Locate the cell with the specified text and output its [X, Y] center coordinate. 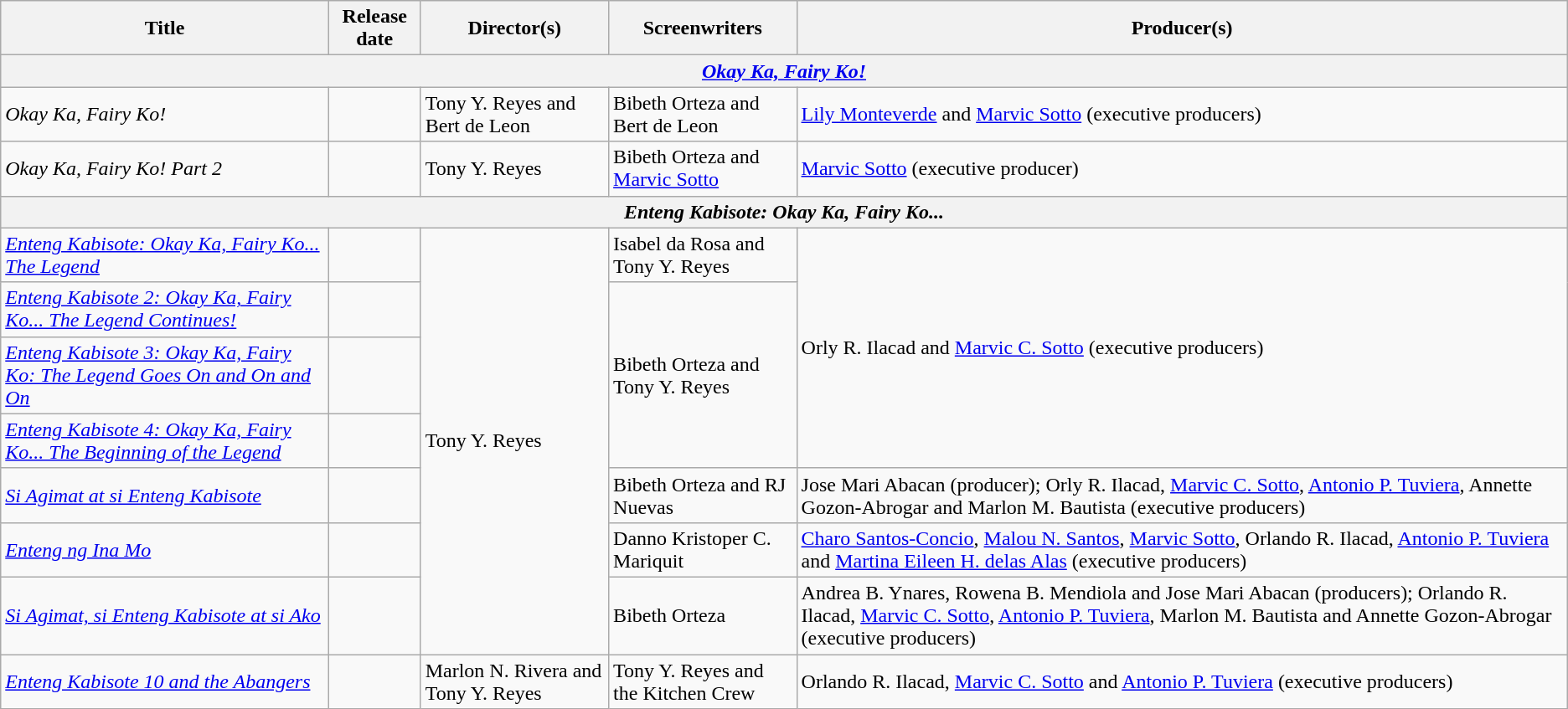
Enteng ng Ina Mo [165, 549]
Release date [374, 28]
Enteng Kabisote 4: Okay Ka, Fairy Ko... The Beginning of the Legend [165, 440]
Si Agimat at si Enteng Kabisote [165, 496]
Bibeth Orteza and RJ Nuevas [703, 496]
Bibeth Orteza and Bert de Leon [703, 114]
Bibeth Orteza [703, 615]
Bibeth Orteza and Marvic Sotto [703, 169]
Charo Santos-Concio, Malou N. Santos, Marvic Sotto, Orlando R. Ilacad, Antonio P. Tuviera and Martina Eileen H. delas Alas (executive producers) [1182, 549]
Director(s) [514, 28]
Isabel da Rosa and Tony Y. Reyes [703, 254]
Si Agimat, si Enteng Kabisote at si Ako [165, 615]
Marvic Sotto (executive producer) [1182, 169]
Tony Y. Reyes and the Kitchen Crew [703, 681]
Enteng Kabisote 2: Okay Ka, Fairy Ko... The Legend Continues! [165, 310]
Producer(s) [1182, 28]
Enteng Kabisote 10 and the Abangers [165, 681]
Title [165, 28]
Enteng Kabisote 3: Okay Ka, Fairy Ko: The Legend Goes On and On and On [165, 375]
Orly R. Ilacad and Marvic C. Sotto (executive producers) [1182, 348]
Tony Y. Reyes and Bert de Leon [514, 114]
Jose Mari Abacan (producer); Orly R. Ilacad, Marvic C. Sotto, Antonio P. Tuviera, Annette Gozon-Abrogar and Marlon M. Bautista (executive producers) [1182, 496]
Danno Kristoper C. Mariquit [703, 549]
Lily Monteverde and Marvic Sotto (executive producers) [1182, 114]
Screenwriters [703, 28]
Orlando R. Ilacad, Marvic C. Sotto and Antonio P. Tuviera (executive producers) [1182, 681]
Enteng Kabisote: Okay Ka, Fairy Ko... The Legend [165, 254]
Bibeth Orteza and Tony Y. Reyes [703, 375]
Marlon N. Rivera and Tony Y. Reyes [514, 681]
Enteng Kabisote: Okay Ka, Fairy Ko... [784, 212]
Okay Ka, Fairy Ko! Part 2 [165, 169]
